Output the (x, y) coordinate of the center of the cell containing the given text.  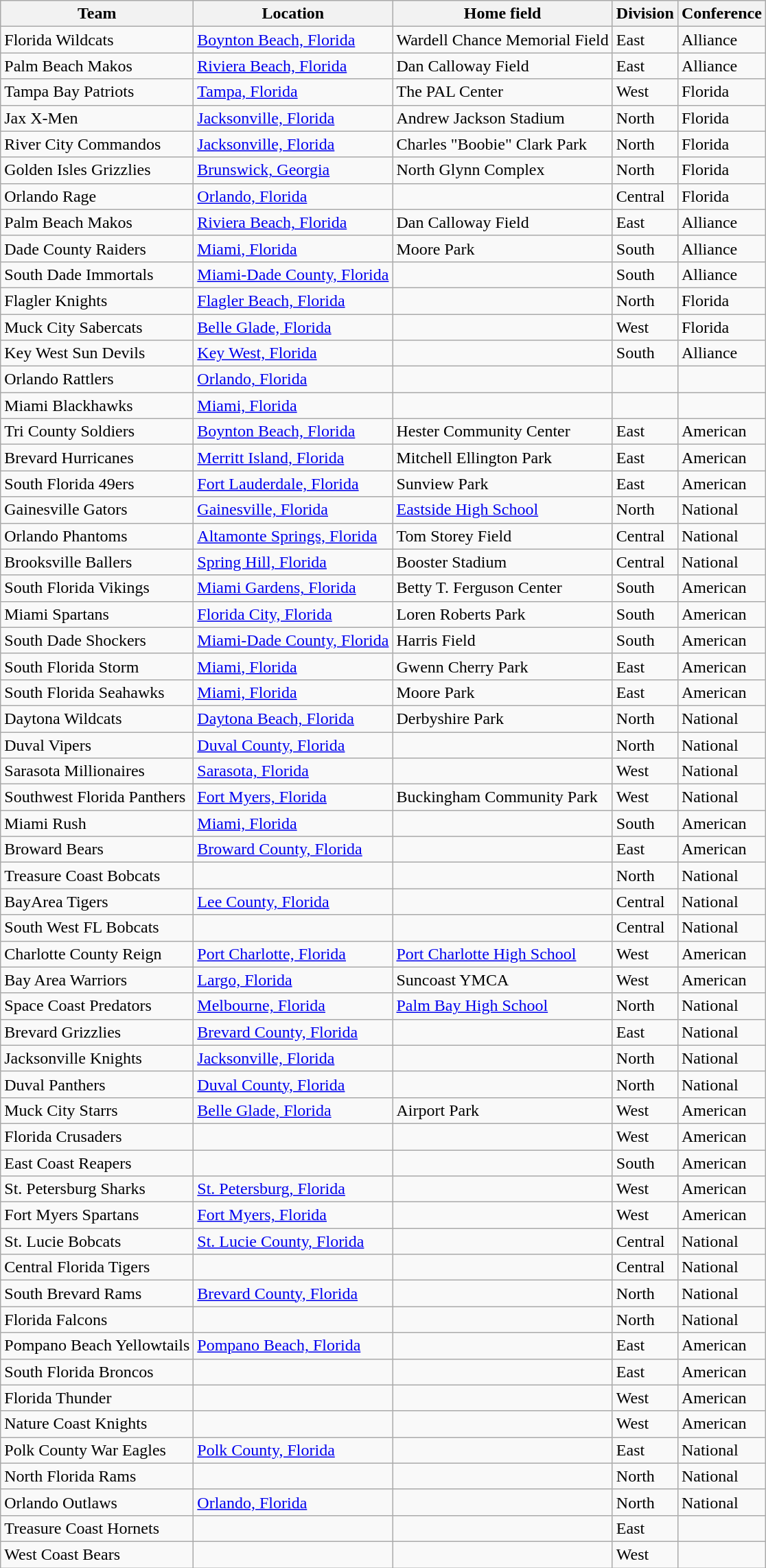
St. Lucie County, Florida (293, 1241)
South Dade Shockers (97, 640)
Buckingham Community Park (502, 797)
Treasure Coast Bobcats (97, 876)
West Coast Bears (97, 1554)
North Glynn Complex (502, 170)
Team (97, 14)
Port Charlotte, Florida (293, 954)
Brevard Hurricanes (97, 458)
Jacksonville Knights (97, 1058)
Gainesville, Florida (293, 510)
Fort Lauderdale, Florida (293, 484)
Palm Bay High School (502, 1006)
Nature Coast Knights (97, 1424)
Fort Myers Spartans (97, 1215)
Muck City Sabercats (97, 327)
Space Coast Predators (97, 1006)
Brevard Grizzlies (97, 1032)
St. Petersburg, Florida (293, 1189)
South West FL Bobcats (97, 928)
Booster Stadium (502, 562)
South Brevard Rams (97, 1294)
Daytona Wildcats (97, 718)
Miami Blackhawks (97, 406)
Jax X-Men (97, 118)
Duval Panthers (97, 1084)
River City Commandos (97, 144)
South Florida Seahawks (97, 692)
Flagler Knights (97, 301)
Orlando Rattlers (97, 379)
Melbourne, Florida (293, 1006)
Orlando Phantoms (97, 536)
Dade County Raiders (97, 248)
Sarasota, Florida (293, 771)
Pompano Beach, Florida (293, 1346)
Division (645, 14)
BayArea Tigers (97, 902)
Lee County, Florida (293, 902)
Eastside High School (502, 510)
St. Petersburg Sharks (97, 1189)
St. Lucie Bobcats (97, 1241)
Orlando Outlaws (97, 1502)
Tampa, Florida (293, 92)
Tom Storey Field (502, 536)
Tri County Soldiers (97, 432)
Betty T. Ferguson Center (502, 588)
South Dade Immortals (97, 274)
Florida Crusaders (97, 1136)
Andrew Jackson Stadium (502, 118)
South Florida Storm (97, 666)
Port Charlotte High School (502, 954)
Loren Roberts Park (502, 614)
Florida Wildcats (97, 40)
Airport Park (502, 1110)
Muck City Starrs (97, 1110)
Flagler Beach, Florida (293, 301)
Miami Rush (97, 823)
Treasure Coast Hornets (97, 1528)
Merritt Island, Florida (293, 458)
The PAL Center (502, 92)
Golden Isles Grizzlies (97, 170)
Key West, Florida (293, 353)
Key West Sun Devils (97, 353)
South Florida 49ers (97, 484)
Miami Gardens, Florida (293, 588)
Sunview Park (502, 484)
Tampa Bay Patriots (97, 92)
Sarasota Millionaires (97, 771)
Suncoast YMCA (502, 980)
Broward County, Florida (293, 850)
South Florida Vikings (97, 588)
Gainesville Gators (97, 510)
Broward Bears (97, 850)
Location (293, 14)
Polk County War Eagles (97, 1450)
East Coast Reapers (97, 1163)
Brunswick, Georgia (293, 170)
Southwest Florida Panthers (97, 797)
Orlando Rage (97, 196)
Spring Hill, Florida (293, 562)
Florida Falcons (97, 1320)
South Florida Broncos (97, 1372)
Miami Spartans (97, 614)
Duval Vipers (97, 745)
Hester Community Center (502, 432)
Mitchell Ellington Park (502, 458)
Charlotte County Reign (97, 954)
Gwenn Cherry Park (502, 666)
Brooksville Ballers (97, 562)
Charles "Boobie" Clark Park (502, 144)
Harris Field (502, 640)
Conference (721, 14)
Altamonte Springs, Florida (293, 536)
Derbyshire Park (502, 718)
Florida Thunder (97, 1398)
North Florida Rams (97, 1476)
Daytona Beach, Florida (293, 718)
Polk County, Florida (293, 1450)
Largo, Florida (293, 980)
Pompano Beach Yellowtails (97, 1346)
Wardell Chance Memorial Field (502, 40)
Central Florida Tigers (97, 1267)
Florida City, Florida (293, 614)
Bay Area Warriors (97, 980)
Home field (502, 14)
